Provide the [x, y] coordinate of the cell's center where the given text is located.  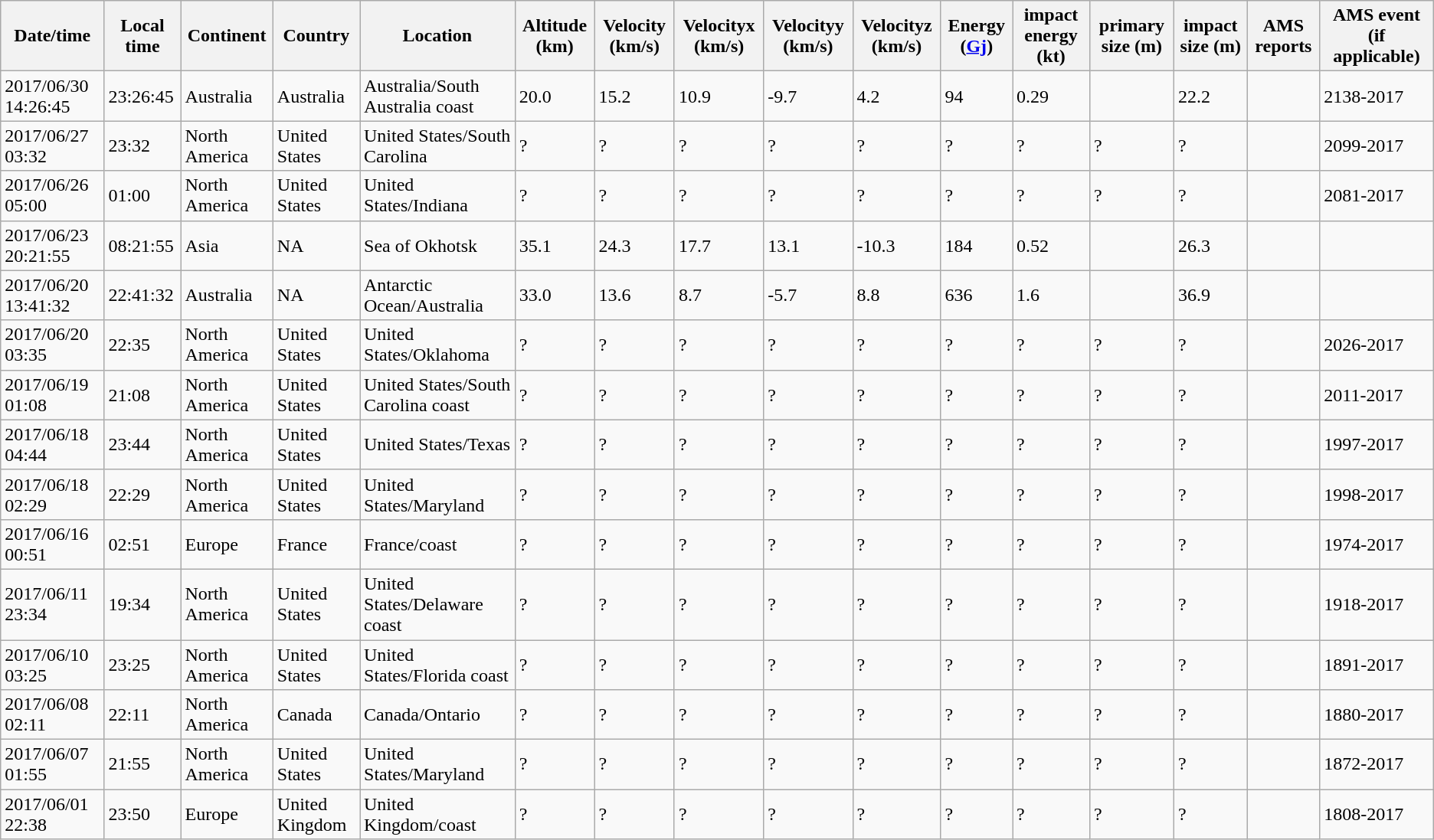
AMS reports [1284, 36]
2017/06/10 03:25 [52, 665]
-5.7 [808, 296]
0.29 [1051, 96]
1872-2017 [1377, 764]
10.9 [719, 96]
2017/06/18 02:29 [52, 495]
22:29 [142, 495]
36.9 [1210, 296]
1997-2017 [1377, 444]
22:41:32 [142, 296]
8.7 [719, 296]
94 [977, 96]
22:35 [142, 345]
United States/Delaware coast [438, 604]
23:44 [142, 444]
Energy (Gj) [977, 36]
Velocity (km/s) [634, 36]
19:34 [142, 604]
Velocityx (km/s) [719, 36]
1918-2017 [1377, 604]
Asia [227, 245]
1808-2017 [1377, 815]
2017/06/11 23:34 [52, 604]
-9.7 [808, 96]
2017/06/19 01:08 [52, 395]
33.0 [555, 296]
13.6 [634, 296]
impact energy (kt) [1051, 36]
Canada/Ontario [438, 715]
23:32 [142, 145]
-10.3 [896, 245]
2017/06/26 05:00 [52, 196]
23:25 [142, 665]
United Kingdom [316, 815]
Continent [227, 36]
2017/06/16 00:51 [52, 544]
Altitude (km) [555, 36]
United Kingdom/coast [438, 815]
2081-2017 [1377, 196]
2099-2017 [1377, 145]
France/coast [438, 544]
2138-2017 [1377, 96]
8.8 [896, 296]
Local time [142, 36]
35.1 [555, 245]
1.6 [1051, 296]
2017/06/20 13:41:32 [52, 296]
08:21:55 [142, 245]
impact size (m) [1210, 36]
23:50 [142, 815]
4.2 [896, 96]
2017/06/08 02:11 [52, 715]
21:55 [142, 764]
United States/Florida coast [438, 665]
United States/South Carolina coast [438, 395]
636 [977, 296]
02:51 [142, 544]
2026-2017 [1377, 345]
1891-2017 [1377, 665]
Velocityy (km/s) [808, 36]
15.2 [634, 96]
22:11 [142, 715]
184 [977, 245]
24.3 [634, 245]
2017/06/27 03:32 [52, 145]
Country [316, 36]
2017/06/18 04:44 [52, 444]
Sea of Okhotsk [438, 245]
17.7 [719, 245]
20.0 [555, 96]
01:00 [142, 196]
23:26:45 [142, 96]
21:08 [142, 395]
1998-2017 [1377, 495]
2017/06/23 20:21:55 [52, 245]
United States/South Carolina [438, 145]
2017/06/30 14:26:45 [52, 96]
Australia/South Australia coast [438, 96]
United States/Texas [438, 444]
Date/time [52, 36]
AMS event (if applicable) [1377, 36]
13.1 [808, 245]
2011-2017 [1377, 395]
1974-2017 [1377, 544]
Location [438, 36]
1880-2017 [1377, 715]
primary size (m) [1131, 36]
26.3 [1210, 245]
Canada [316, 715]
2017/06/20 03:35 [52, 345]
2017/06/07 01:55 [52, 764]
22.2 [1210, 96]
0.52 [1051, 245]
France [316, 544]
United States/Indiana [438, 196]
Velocityz (km/s) [896, 36]
Antarctic Ocean/Australia [438, 296]
2017/06/01 22:38 [52, 815]
United States/Oklahoma [438, 345]
